Search for the cell housing the specified text and yield its [x, y] center coordinate. 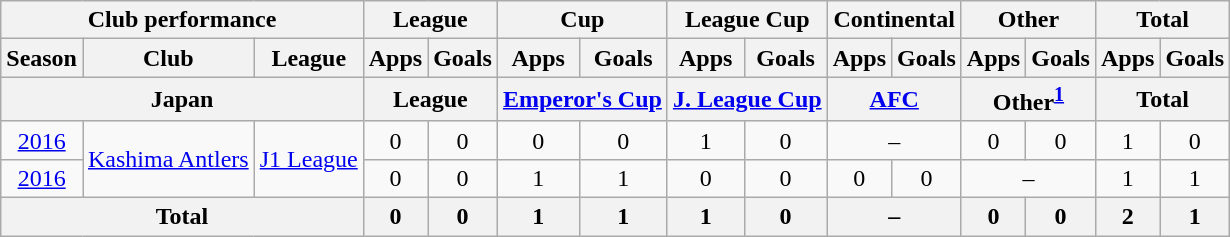
Emperor's Cup [582, 100]
Continental [894, 20]
Kashima Antlers [168, 159]
2 [1127, 217]
AFC [894, 100]
Season [42, 58]
Other [1028, 20]
Club [168, 58]
Club performance [182, 20]
Japan [182, 100]
Other1 [1028, 100]
League Cup [747, 20]
J. League Cup [747, 100]
J1 League [308, 159]
Cup [582, 20]
